Locate the cell with the specified text and output its [X, Y] center coordinate. 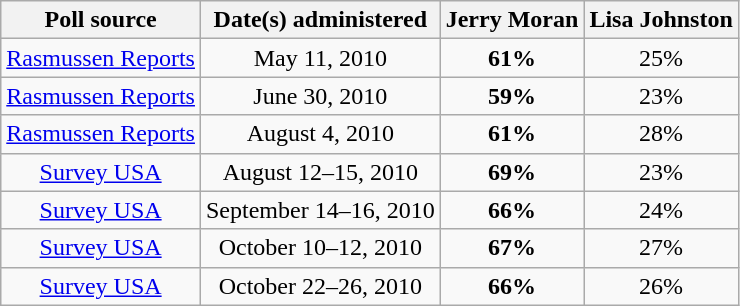
Lisa Johnston [661, 20]
24% [661, 210]
69% [512, 172]
August 4, 2010 [320, 134]
August 12–15, 2010 [320, 172]
28% [661, 134]
June 30, 2010 [320, 96]
67% [512, 248]
27% [661, 248]
October 22–26, 2010 [320, 286]
October 10–12, 2010 [320, 248]
59% [512, 96]
September 14–16, 2010 [320, 210]
May 11, 2010 [320, 58]
25% [661, 58]
Jerry Moran [512, 20]
26% [661, 286]
Poll source [101, 20]
Date(s) administered [320, 20]
